Determine the [x, y] coordinate at the center of the cell enclosing the given text.  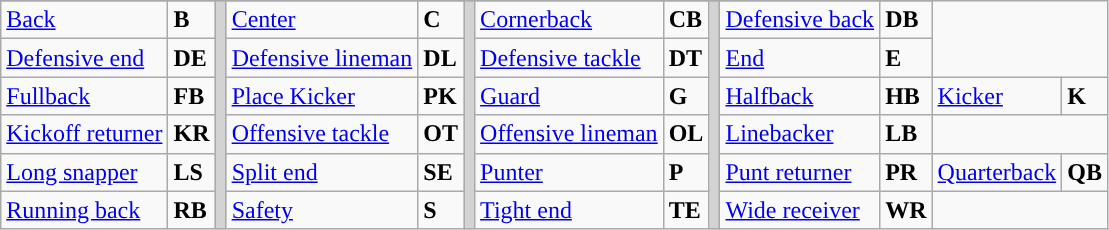
Back [84, 20]
Cornerback [570, 20]
PK [441, 96]
Kicker [997, 96]
OL [686, 134]
Wide receiver [800, 210]
Safety [322, 210]
KR [192, 134]
Punt returner [800, 172]
Halfback [800, 96]
LS [192, 172]
Defensive back [800, 20]
Center [322, 20]
FB [192, 96]
P [686, 172]
S [441, 210]
Punter [570, 172]
Split end [322, 172]
RB [192, 210]
E [906, 58]
Linebacker [800, 134]
CB [686, 20]
PR [906, 172]
Quarterback [997, 172]
Offensive lineman [570, 134]
DT [686, 58]
K [1085, 96]
Running back [84, 210]
HB [906, 96]
Tight end [570, 210]
WR [906, 210]
LB [906, 134]
End [800, 58]
Guard [570, 96]
OT [441, 134]
B [192, 20]
SE [441, 172]
Fullback [84, 96]
G [686, 96]
QB [1085, 172]
Defensive lineman [322, 58]
Kickoff returner [84, 134]
Place Kicker [322, 96]
Long snapper [84, 172]
DL [441, 58]
TE [686, 210]
DB [906, 20]
Defensive end [84, 58]
C [441, 20]
Defensive tackle [570, 58]
DE [192, 58]
Offensive tackle [322, 134]
